For the text-containing cell, return its midpoint in [x, y] coordinate format. 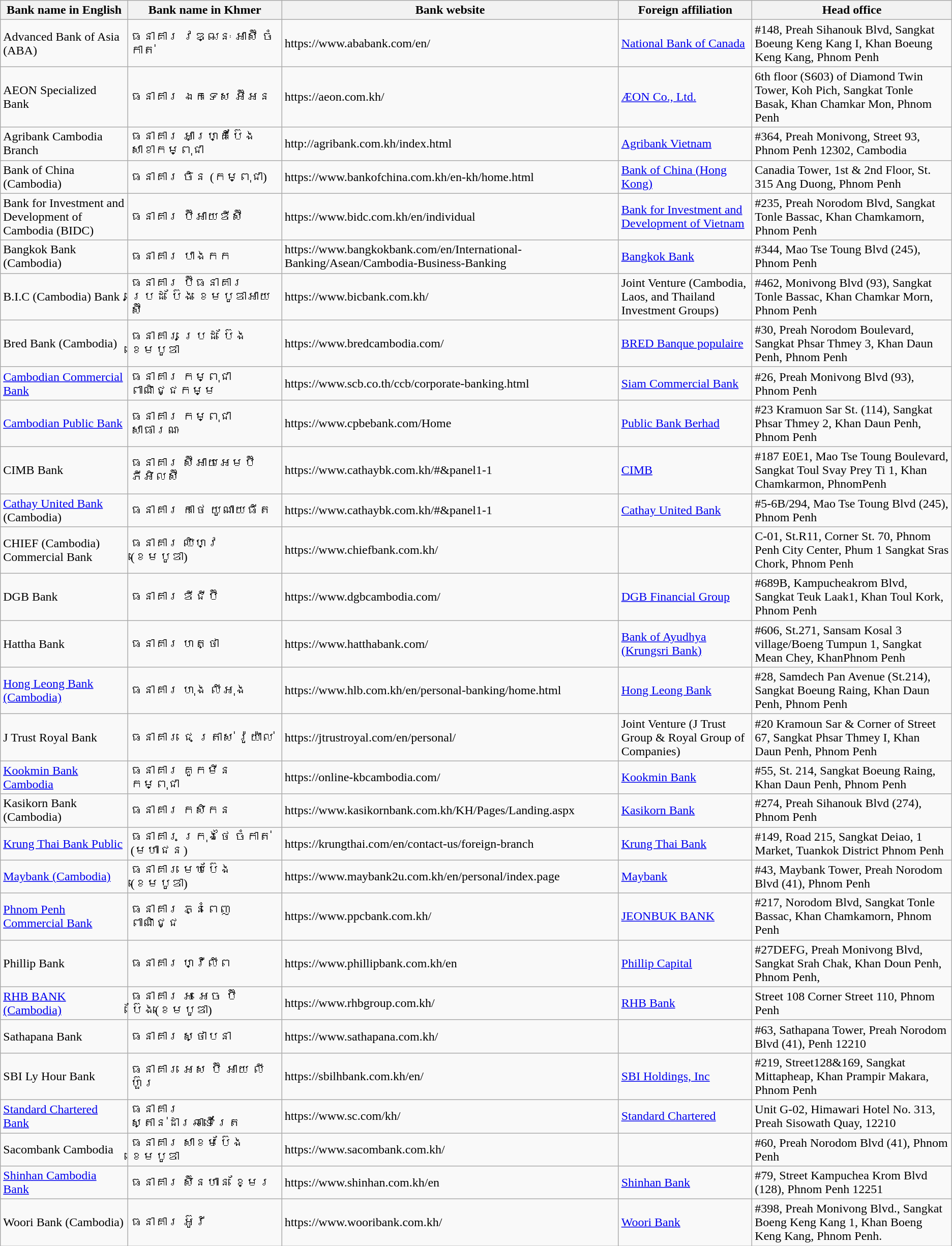
https://www.rhbgroup.com.kh/ [450, 1003]
Kookmin Bank [686, 777]
Hong Leong Bank (Cambodia) [64, 691]
#60, Preah Norodom Blvd (41), Phnom Penh [852, 1149]
#27DEFG, Preah Monivong Blvd, Sangkat Srah Chak, Khan Doun Penh, Phnom Penh, [852, 963]
Maybank (Cambodia) [64, 877]
Bank website [450, 10]
Kookmin Bank Cambodia [64, 777]
Bank for Investment and Development of Cambodia (BIDC) [64, 217]
#219, Street128&169, Sangkat Mittapheap, Khan Prampir Makara, Phnom Penh [852, 1076]
RHB Bank [686, 1003]
https://www.hlb.com.kh/en/personal-banking/home.html [450, 691]
#28, Samdech Pan Avenue (St.214), Sangkat Boeung Raing, Khan Daun Penh, Phnom Penh [852, 691]
Cambodian Commercial Bank [64, 383]
Bank name in Khmer [204, 10]
https://www.chiefbank.com.kh/ [450, 550]
Cathay United Bank [686, 510]
https://www.bidc.com.kh/en/individual [450, 217]
ធនាគារ ចិន (កម្ពុជា) [204, 177]
Foreign affiliation [686, 10]
ធនាគារ ហត្ថា [204, 644]
Bank of Ayudhya (Krungsri Bank) [686, 644]
DGB Financial Group [686, 597]
https://www.bankofchina.com.kh/en-kh/home.html [450, 177]
ធនាគារ ប្រេដ ប៊ែង ខេមបូឌា [204, 343]
ធនាគារ ស្តាន់ដារឆាទើរែត [204, 1116]
ធនាគារ អ អេច ប៊ី ប៊ែង(ខេមបូឌា) [204, 1003]
Kasikorn Bank [686, 811]
ធនាគារ អ៊ូរី [204, 1223]
RHB BANK (Cambodia) [64, 1003]
Advanced Bank of Asia (ABA) [64, 43]
https://www.phillipbank.com.kh/en [450, 963]
https://krungthai.com/en/contact-us/foreign-branch [450, 843]
https://www.dgbcambodia.com/ [450, 597]
J Trust Royal Bank [64, 737]
DGB Bank [64, 597]
ធនាគារ អេស ប៊ី អាយ លី ហ៊ួរ [204, 1076]
https://www.sacombank.com.kh/ [450, 1149]
https://www.bangkokbank.com/en/International-Banking/Asean/Cambodia-Business-Banking [450, 256]
ធនាគារ កម្ពុជា សាធារណៈ [204, 423]
Agribank Vietnam [686, 143]
Phnom Penh Commercial Bank [64, 916]
#63, Sathapana Tower, Preah Norodom Blvd (41), Penh 12210 [852, 1036]
https://www.shinhan.com.kh/en [450, 1183]
ធនាគារ គូកមីន កម្ពុជា [204, 777]
ធនាគារ ក្រុងថៃ ចំកាត់ (មហាជន) [204, 843]
http://agribank.com.kh/index.html [450, 143]
https://www.sathapana.com.kh/ [450, 1036]
C-01, St.R11, Corner St. 70, Phnom Penh City Center, Phum 1 Sangkat Sras Chork, Phnom Penh [852, 550]
Cathay United Bank (Cambodia) [64, 510]
B.I.C (Cambodia) Bank [64, 296]
#5-6B/294, Mao Tse Toung Blvd (245), Phnom Penh [852, 510]
Head office [852, 10]
https://www.ababank.com/en/ [450, 43]
Maybank [686, 877]
ធនាគារ បាងកក [204, 256]
https://aeon.com.kh/ [450, 97]
JEONBUK BANK [686, 916]
6th floor (S603) of Diamond Twin Tower, Koh Pich, Sangkat Tonle Basak, Khan Chamkar Mon, Phnom Penh [852, 97]
Bangkok Bank (Cambodia) [64, 256]
Cambodian Public Bank [64, 423]
Joint Venture (Cambodia, Laos, and Thailand Investment Groups) [686, 296]
https://www.sc.com/kh/ [450, 1116]
#149, Road 215, Sangkat Deiao, 1 Market, Tuankok District Phnom Penh [852, 843]
#43, Maybank Tower, Preah Norodom Blvd (41), Phnom Penh [852, 877]
Bank name in English [64, 10]
Standard Chartered [686, 1116]
https://www.cpbebank.com/Home [450, 423]
#344, Mao Tse Toung Blvd (245), Phnom Penh [852, 256]
#689B, Kampucheakrom Blvd, Sangkat Teuk Laak1, Khan Toul Kork, Phnom Penh [852, 597]
Joint Venture (J Trust Group & Royal Group of Companies) [686, 737]
ធនាគារ ហ្វីលីព [204, 963]
ធនាគារ ជេ ត្រាស់ រ៉ូយ៉ាល់ [204, 737]
https://www.ppcbank.com.kh/ [450, 916]
#23 Kramuon Sar St. (114), Sangkat Phsar Thmey 2, Khan Daun Penh, Phnom Penh [852, 423]
#20 Kramoun Sar & Corner of Street 67, Sangkat Phsar Thmey I, Khan Daun Penh, Phnom Penh [852, 737]
Standard Chartered Bank [64, 1116]
#26, Preah Monivong Blvd (93), Phnom Penh [852, 383]
ÆON Co., Ltd. [686, 97]
https://www.hatthabank.com/ [450, 644]
Siam Commercial Bank [686, 383]
CHIEF (Cambodia) Commercial Bank [64, 550]
ធនាគារ វឌ្ឍនៈ អាស៊ី ចំកាត់​ [204, 43]
https://www.kasikornbank.com.kh/KH/Pages/Landing.aspx [450, 811]
ធនាគារ សាខមប៊ែង ខេមបូឌា [204, 1149]
Woori Bank [686, 1223]
Unit G-02, Himawari Hotel No. 313, Preah Sisowath Quay, 12210 [852, 1116]
https://jtrustroyal.com/en/personal/ [450, 737]
Hattha Bank [64, 644]
Agribank Cambodia Branch [64, 143]
ធនាគារ កម្ពុជា ពាណិជ្ជកម្ម [204, 383]
ធនាគារ ប៊ីធនាគារ ប្រេដ ប៊ែង ខេមបូឌាអាយស៊ី [204, 296]
#235, Preah Norodom Blvd, Sangkat Tonle Bassac, Khan Chamkamorn, Phnom Penh [852, 217]
Hong Leong Bank [686, 691]
Kasikorn Bank (Cambodia) [64, 811]
https://online-kbcambodia.com/ [450, 777]
#55, St. 214, Sangkat Boeung Raing, Khan Daun Penh, Phnom Penh [852, 777]
ធនាគារ ឯកទេស អ៊ីអន [204, 97]
BRED Banque populaire [686, 343]
#606, St.271, Sansam Kosal 3 village/Boeng Tumpun 1, Sangkat Mean Chey, KhanPhnom Penh [852, 644]
https://www.bicbank.com.kh/ [450, 296]
ធនាគារ កសិកន [204, 811]
ធនាគារ ឌីជីប៊ី [204, 597]
Shinhan Cambodia Bank [64, 1183]
Shinhan Bank [686, 1183]
AEON Specialized Bank [64, 97]
ធនាគារ កាថេ យូណាយធីត [204, 510]
https://www.bredcambodia.com/ [450, 343]
ធនាគារ ភ្នំពេញ ពាណិជ្ជ [204, 916]
CIMB [686, 470]
ធនាគារ ប៊ីអាយឌីស៊ី [204, 217]
Bank of China (Cambodia) [64, 177]
#462, Monivong Blvd (93), Sangkat Tonle Bassac, Khan Chamkar Morn, Phnom Penh [852, 296]
Krung Thai Bank [686, 843]
ធនាគារ ស៊ិនហាន ខ្មែរ [204, 1183]
Public Bank Berhad [686, 423]
Canadia Tower, 1st & 2nd Floor, St. 315 Ang Duong, Phnom Penh [852, 177]
Woori Bank (Cambodia) [64, 1223]
https://www.wooribank.com.kh/ [450, 1223]
https://www.maybank2u.com.kh/en/personal/index.page [450, 877]
ធនាគារ ស៊ីអាយអេមប៊ី ភីអិលស៊ី [204, 470]
Bred Bank (Cambodia) [64, 343]
#274, Preah Sihanouk Blvd (274), Phnom Penh [852, 811]
#398, Preah Monivong Blvd., Sangkat Boeng Keng Kang 1, Khan Boeng Keng Kang, Phnom Penh. [852, 1223]
#148, Preah Sihanouk Blvd, Sangkat Boeung Keng Kang I, Khan Boeung Keng Kang, Phnom Penh [852, 43]
Krung Thai Bank Public [64, 843]
ធនាគារ អាហ្រ្គីប៊ែង សាខាកម្ពុជា [204, 143]
ធនាគារ ឈិហ្វ (ខេមបូឌា) [204, 550]
Phillip Bank [64, 963]
https://www.scb.co.th/ccb/corporate-banking.html [450, 383]
#30, Preah Norodom Boulevard, Sangkat Phsar Thmey 3, Khan Daun Penh, Phnom Penh [852, 343]
#217, Norodom Blvd, Sangkat Tonle Bassac, Khan Chamkamorn, Phnom Penh [852, 916]
ធនាគារ ស្ថាបនា [204, 1036]
#79, Street Kampuchea Krom Blvd (128), Phnom Penh 12251 [852, 1183]
SBI Ly Hour Bank [64, 1076]
Phillip Capital [686, 963]
CIMB Bank [64, 470]
Bangkok Bank [686, 256]
National Bank of Canada [686, 43]
https://sbilhbank.com.kh/en/ [450, 1076]
Bank for Investment and Development of Vietnam [686, 217]
Sathapana Bank [64, 1036]
#364, Preah Monivong, Street 93, Phnom Penh 12302, Cambodia [852, 143]
Bank of China (Hong Kong) [686, 177]
ធនាគារ មេឃប៊ែង (ខេមបូឌា) [204, 877]
Sacombank Cambodia [64, 1149]
#187 E0E1, Mao Tse Toung Boulevard, Sangkat Toul Svay Prey Ti 1, Khan Chamkarmon, PhnomPenh [852, 470]
ធនាគារ ហុង លីអុង [204, 691]
Street 108 Corner Street 110, Phnom Penh [852, 1003]
SBI Holdings, Inc [686, 1076]
